Pinpoint the cell where the given text exists, returning its (x, y) midpoint coordinate. 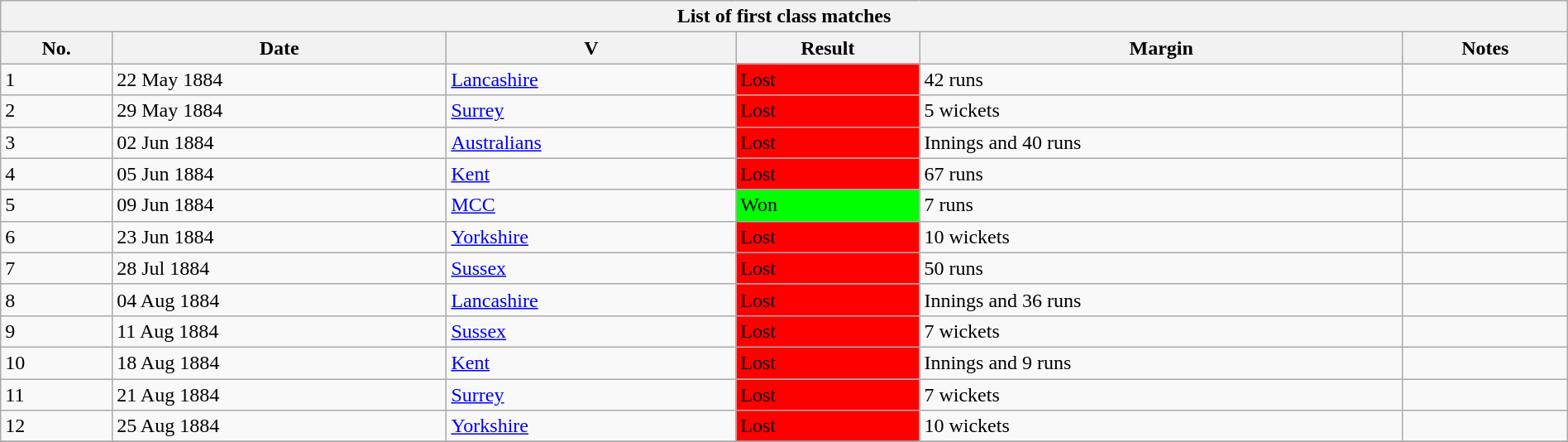
Date (280, 48)
5 (56, 205)
1 (56, 79)
List of first class matches (784, 17)
Innings and 9 runs (1161, 363)
Notes (1485, 48)
12 (56, 426)
No. (56, 48)
5 wickets (1161, 111)
21 Aug 1884 (280, 395)
V (591, 48)
42 runs (1161, 79)
Innings and 40 runs (1161, 142)
Innings and 36 runs (1161, 300)
3 (56, 142)
10 (56, 363)
7 (56, 268)
MCC (591, 205)
11 (56, 395)
7 runs (1161, 205)
28 Jul 1884 (280, 268)
22 May 1884 (280, 79)
6 (56, 237)
Australians (591, 142)
25 Aug 1884 (280, 426)
4 (56, 174)
Margin (1161, 48)
50 runs (1161, 268)
Won (828, 205)
29 May 1884 (280, 111)
23 Jun 1884 (280, 237)
2 (56, 111)
67 runs (1161, 174)
18 Aug 1884 (280, 363)
09 Jun 1884 (280, 205)
05 Jun 1884 (280, 174)
11 Aug 1884 (280, 331)
8 (56, 300)
02 Jun 1884 (280, 142)
Result (828, 48)
9 (56, 331)
04 Aug 1884 (280, 300)
